Detect which cell encompasses the target text, then output its [X, Y] center coordinate. 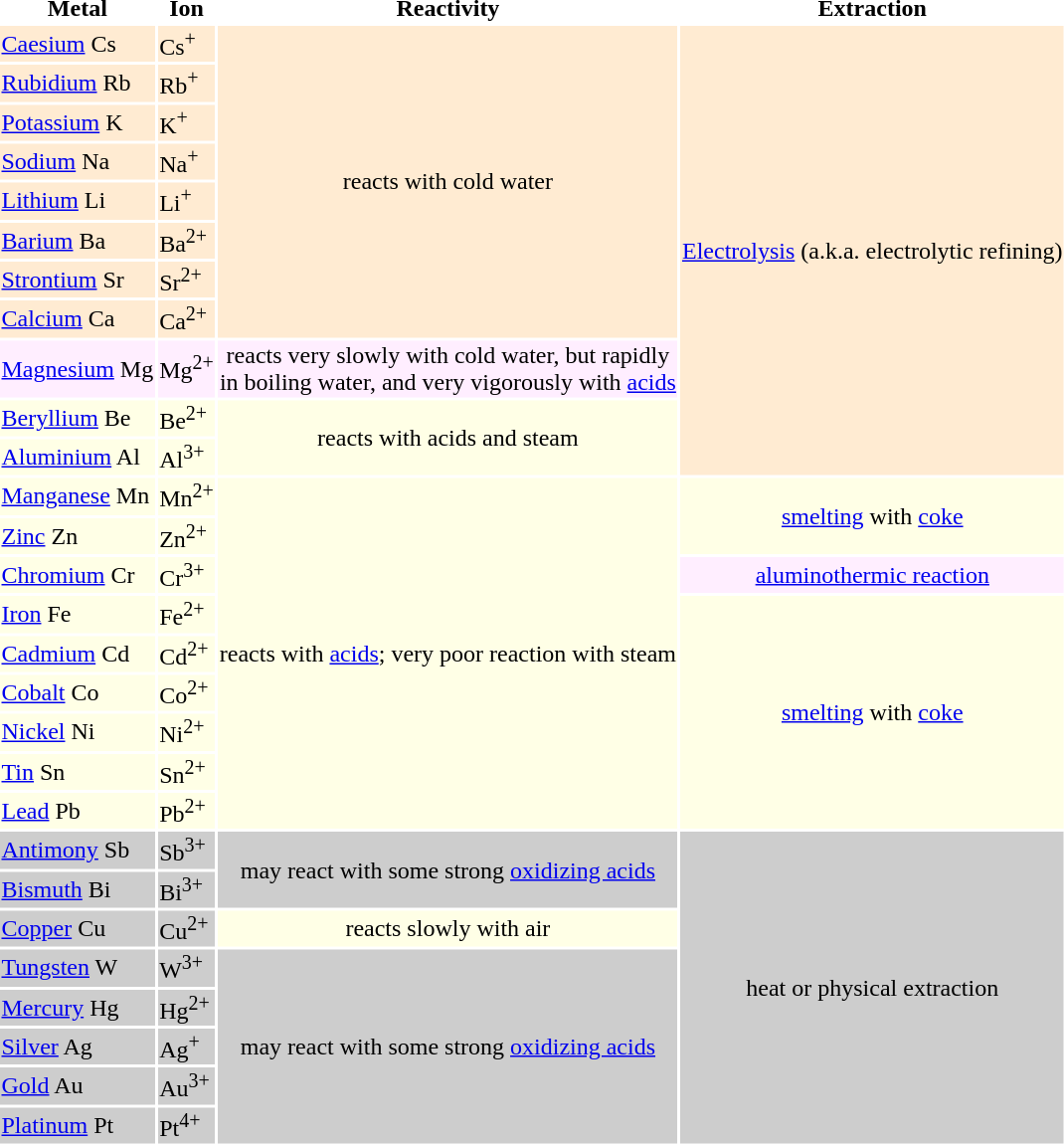
reacts slowly with air [447, 928]
Antimony Sb [78, 850]
Cobalt Co [78, 692]
reacts with cold water [447, 181]
W3+ [187, 968]
Sn2+ [187, 771]
Tungsten W [78, 968]
Rubidium Rb [78, 83]
Nickel Ni [78, 732]
aluminothermic reaction [872, 575]
reacts with acids; very poor reaction with steam [447, 654]
Li+ [187, 201]
Manganese Mn [78, 496]
Be2+ [187, 418]
Au3+ [187, 1085]
Electrolysis (a.k.a. electrolytic refining) [872, 251]
Mn2+ [187, 496]
Cd2+ [187, 654]
Gold Au [78, 1085]
Hg2+ [187, 1007]
Co2+ [187, 692]
Potassium K [78, 122]
Zinc Zn [78, 535]
Fe2+ [187, 614]
Ba2+ [187, 240]
Chromium Cr [78, 575]
Mercury Hg [78, 1007]
Copper Cu [78, 928]
Al3+ [187, 457]
Silver Ag [78, 1047]
Strontium Sr [78, 280]
Zn2+ [187, 535]
Rb+ [187, 83]
reacts very slowly with cold water, but rapidlyin boiling water, and very vigorously with acids [447, 368]
Ca2+ [187, 318]
Bi3+ [187, 889]
Barium Ba [78, 240]
Cadmium Cd [78, 654]
Platinum Pt [78, 1125]
Calcium Ca [78, 318]
Cu2+ [187, 928]
Lead Pb [78, 811]
Ni2+ [187, 732]
Iron Fe [78, 614]
Lithium Li [78, 201]
K+ [187, 122]
Tin Sn [78, 771]
Pb2+ [187, 811]
reacts with acids and steam [447, 438]
Pt4+ [187, 1125]
Cs+ [187, 44]
Magnesium Mg [78, 368]
Mg2+ [187, 368]
Aluminium Al [78, 457]
Na+ [187, 161]
Sb3+ [187, 850]
Beryllium Be [78, 418]
Cr3+ [187, 575]
heat or physical extraction [872, 987]
Ag+ [187, 1047]
Bismuth Bi [78, 889]
Sodium Na [78, 161]
Sr2+ [187, 280]
Caesium Cs [78, 44]
